Find where the given text appears and provide that cell's center as (X, Y) coordinate. 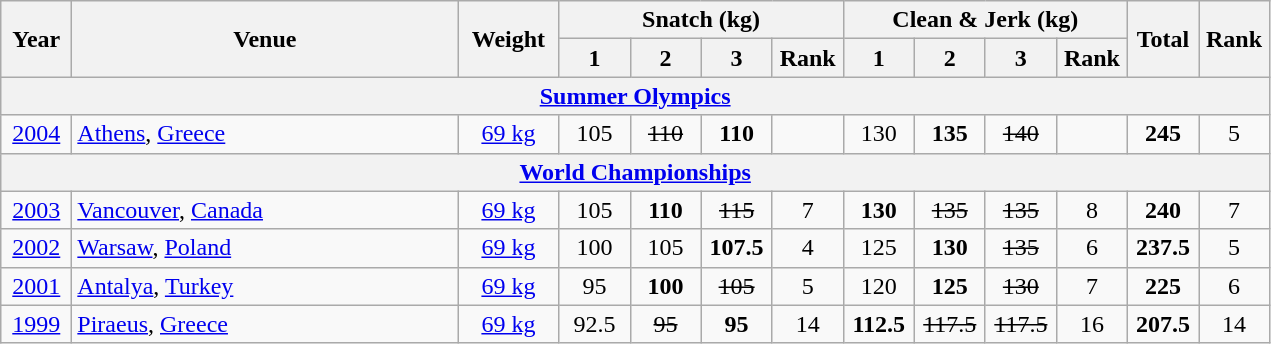
4 (808, 248)
Clean & Jerk (kg) (985, 20)
107.5 (736, 248)
237.5 (1162, 248)
225 (1162, 286)
Year (36, 39)
Weight (508, 39)
16 (1092, 324)
1999 (36, 324)
Venue (265, 39)
Athens, Greece (265, 134)
Warsaw, Poland (265, 248)
World Championships (636, 172)
2003 (36, 210)
Antalya, Turkey (265, 286)
207.5 (1162, 324)
115 (736, 210)
2004 (36, 134)
140 (1020, 134)
240 (1162, 210)
112.5 (878, 324)
Snatch (kg) (701, 20)
Summer Olympics (636, 96)
Piraeus, Greece (265, 324)
2001 (36, 286)
120 (878, 286)
Total (1162, 39)
245 (1162, 134)
Vancouver, Canada (265, 210)
92.5 (594, 324)
2002 (36, 248)
8 (1092, 210)
